Determine the [x, y] coordinate at the center of the cell enclosing the given text.  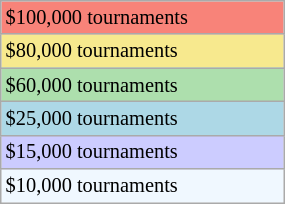
$60,000 tournaments [142, 85]
$10,000 tournaments [142, 186]
$25,000 tournaments [142, 118]
$80,000 tournaments [142, 51]
$100,000 tournaments [142, 17]
$15,000 tournaments [142, 152]
